Identify which cell holds the provided text, then report its [x, y] central coordinate. 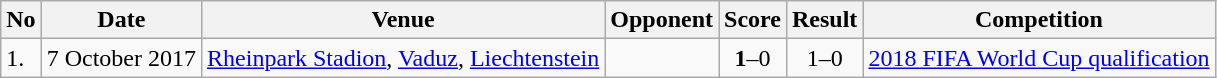
Result [824, 20]
Date [121, 20]
Rheinpark Stadion, Vaduz, Liechtenstein [404, 58]
2018 FIFA World Cup qualification [1039, 58]
Opponent [662, 20]
Venue [404, 20]
Score [752, 20]
7 October 2017 [121, 58]
Competition [1039, 20]
No [21, 20]
1. [21, 58]
